Identify which cell holds the provided text, then report its [x, y] central coordinate. 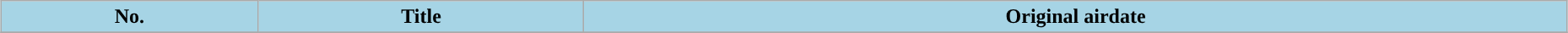
Original airdate [1075, 17]
No. [130, 17]
Title [421, 17]
